Locate the cell with the specified text and output its (x, y) center coordinate. 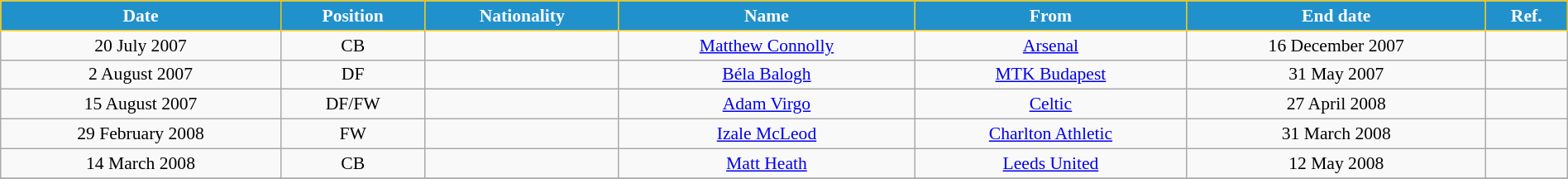
31 May 2007 (1336, 75)
Béla Balogh (766, 75)
Name (766, 16)
MTK Budapest (1051, 75)
Adam Virgo (766, 104)
31 March 2008 (1336, 134)
Ref. (1527, 16)
29 February 2008 (141, 134)
20 July 2007 (141, 46)
DF/FW (352, 104)
From (1051, 16)
27 April 2008 (1336, 104)
Arsenal (1051, 46)
Position (352, 16)
15 August 2007 (141, 104)
Izale McLeod (766, 134)
Leeds United (1051, 163)
Date (141, 16)
DF (352, 75)
FW (352, 134)
16 December 2007 (1336, 46)
Nationality (522, 16)
14 March 2008 (141, 163)
12 May 2008 (1336, 163)
Matt Heath (766, 163)
2 August 2007 (141, 75)
Matthew Connolly (766, 46)
End date (1336, 16)
Charlton Athletic (1051, 134)
Celtic (1051, 104)
